Return [x, y] of the center of cell containing provided text 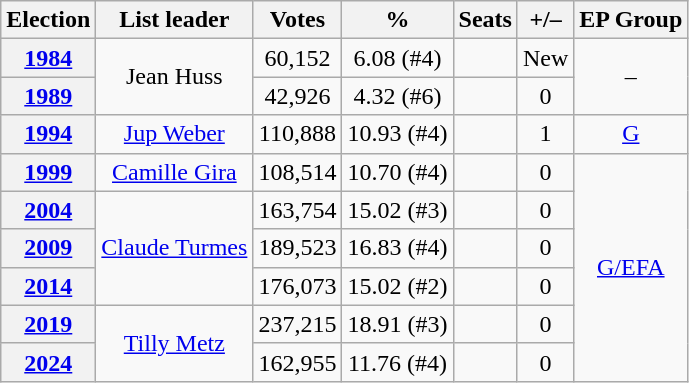
2014 [48, 286]
18.91 (#3) [398, 324]
176,073 [298, 286]
Camille Gira [174, 172]
42,926 [298, 96]
New [545, 58]
Tilly Metz [174, 343]
1 [545, 134]
2024 [48, 362]
– [631, 77]
108,514 [298, 172]
110,888 [298, 134]
6.08 (#4) [398, 58]
List leader [174, 20]
2004 [48, 210]
15.02 (#3) [398, 210]
2009 [48, 248]
Votes [298, 20]
10.70 (#4) [398, 172]
Seats [485, 20]
Election [48, 20]
1989 [48, 96]
16.83 (#4) [398, 248]
G [631, 134]
+/– [545, 20]
1999 [48, 172]
2019 [48, 324]
EP Group [631, 20]
1994 [48, 134]
10.93 (#4) [398, 134]
189,523 [298, 248]
Claude Turmes [174, 248]
% [398, 20]
1984 [48, 58]
162,955 [298, 362]
11.76 (#4) [398, 362]
Jup Weber [174, 134]
Jean Huss [174, 77]
4.32 (#6) [398, 96]
G/EFA [631, 267]
163,754 [298, 210]
60,152 [298, 58]
237,215 [298, 324]
15.02 (#2) [398, 286]
